Return (x, y) of the center of cell containing provided text 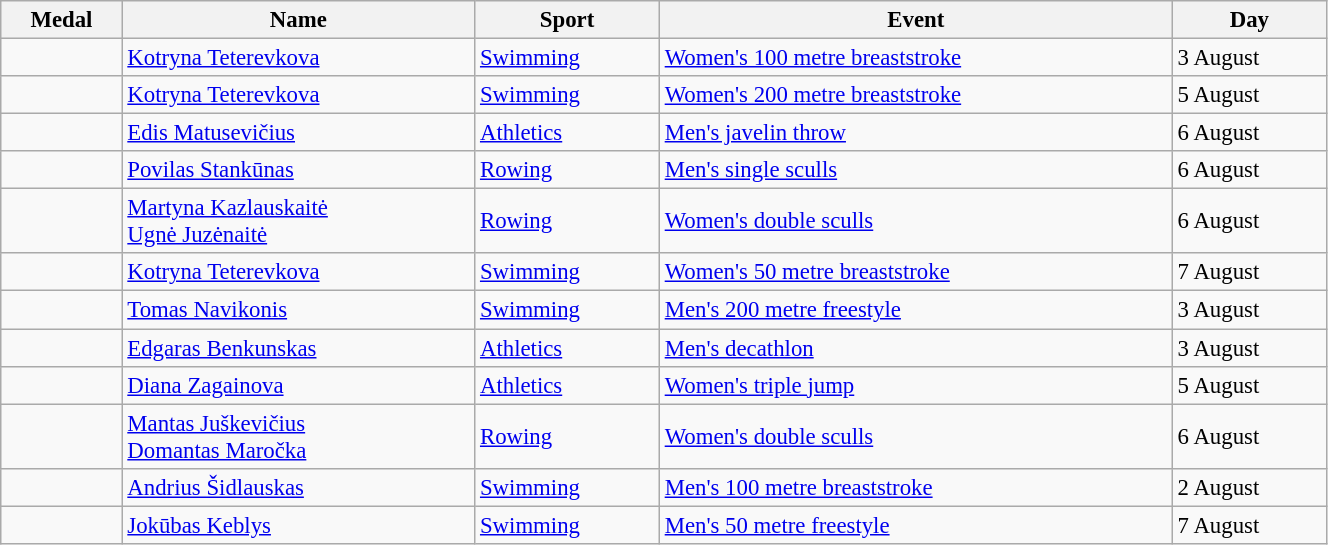
Men's 200 metre freestyle (916, 310)
Women's 50 metre breaststroke (916, 273)
2 August (1249, 487)
Diana Zagainova (298, 385)
Women's 200 metre breaststroke (916, 95)
Andrius Šidlauskas (298, 487)
Mantas JuškevičiusDomantas Maročka (298, 436)
Men's single sculls (916, 170)
Tomas Navikonis (298, 310)
Name (298, 20)
Men's javelin throw (916, 133)
Women's 100 metre breaststroke (916, 58)
Edis Matusevičius (298, 133)
Event (916, 20)
Day (1249, 20)
Povilas Stankūnas (298, 170)
Men's 100 metre breaststroke (916, 487)
Men's decathlon (916, 348)
Men's 50 metre freestyle (916, 525)
Martyna KazlauskaitėUgnė Juzėnaitė (298, 222)
Edgaras Benkunskas (298, 348)
Women's triple jump (916, 385)
Jokūbas Keblys (298, 525)
Sport (568, 20)
Medal (62, 20)
